Pinpoint the cell where the given text exists, returning its [x, y] midpoint coordinate. 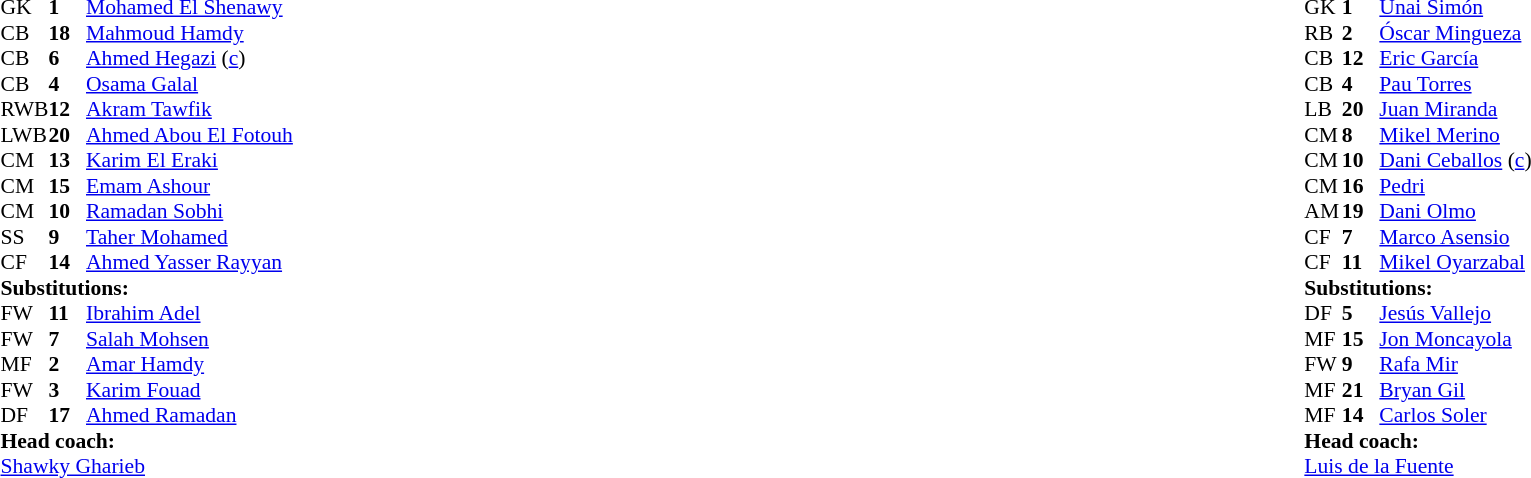
Jesús Vallejo [1455, 313]
5 [1361, 313]
17 [67, 415]
Pedri [1455, 186]
Ahmed Abou El Fotouh [190, 135]
3 [67, 390]
18 [67, 33]
LB [1323, 109]
SS [24, 237]
Carlos Soler [1455, 415]
Emam Ashour [190, 186]
Ibrahim Adel [190, 313]
LWB [24, 135]
RB [1323, 33]
Pau Torres [1455, 84]
Bryan Gil [1455, 390]
AM [1323, 211]
Eric García [1455, 59]
Ahmed Hegazi (c) [190, 59]
Akram Tawfik [190, 109]
Amar Hamdy [190, 365]
Óscar Mingueza [1455, 33]
Ramadan Sobhi [190, 211]
21 [1361, 390]
Dani Olmo [1455, 211]
Mikel Merino [1455, 135]
Ahmed Yasser Rayyan [190, 263]
Osama Galal [190, 84]
Ahmed Ramadan [190, 415]
Marco Asensio [1455, 237]
Mahmoud Hamdy [190, 33]
Karim Fouad [190, 390]
6 [67, 59]
Karim El Eraki [190, 161]
16 [1361, 186]
Taher Mohamed [190, 237]
Mikel Oyarzabal [1455, 263]
19 [1361, 211]
Dani Ceballos (c) [1455, 161]
Juan Miranda [1455, 109]
RWB [24, 109]
Rafa Mir [1455, 365]
Jon Moncayola [1455, 339]
8 [1361, 135]
13 [67, 161]
Salah Mohsen [190, 339]
